From the cell containing the given text, extract its center point as [x, y] coordinate. 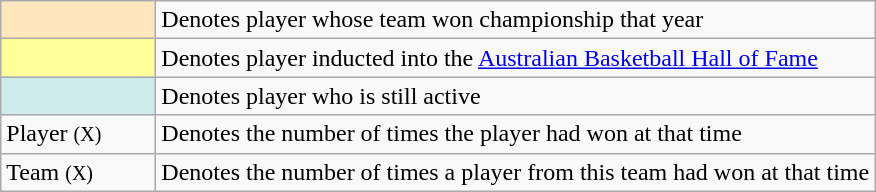
Denotes the number of times the player had won at that time [516, 134]
Denotes player who is still active [516, 96]
Denotes the number of times a player from this team had won at that time [516, 172]
Player (X) [78, 134]
Denotes player whose team won championship that year [516, 20]
Team (X) [78, 172]
Denotes player inducted into the Australian Basketball Hall of Fame [516, 58]
